Detect which cell encompasses the target text, then output its (X, Y) center coordinate. 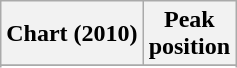
Peakposition (189, 34)
Chart (2010) (72, 34)
